Return [x, y] of the center of cell containing provided text 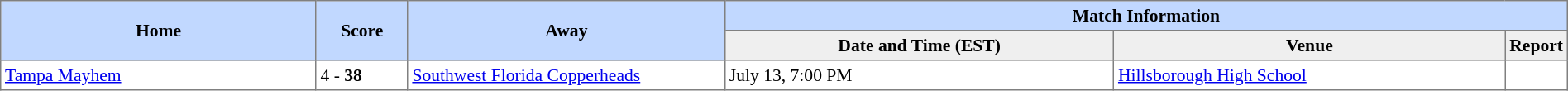
Venue [1310, 45]
July 13, 7:00 PM [920, 75]
Hillsborough High School [1310, 75]
Away [566, 31]
Match Information [1146, 16]
Home [159, 31]
4 - 38 [362, 75]
Southwest Florida Copperheads [566, 75]
Score [362, 31]
Report [1537, 45]
Date and Time (EST) [920, 45]
Tampa Mayhem [159, 75]
